Identify which cell holds the provided text, then report its [X, Y] central coordinate. 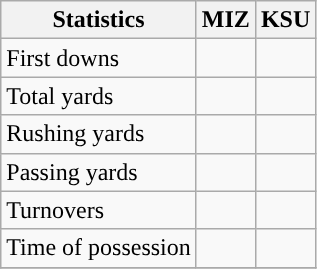
Total yards [99, 96]
KSU [285, 20]
MIZ [226, 20]
Rushing yards [99, 134]
Time of possession [99, 248]
Passing yards [99, 172]
First downs [99, 58]
Turnovers [99, 210]
Statistics [99, 20]
